Scan for the cell matching the given text and deliver its [X, Y] coordinate at center. 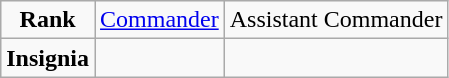
Insignia [48, 58]
Commander [160, 20]
Assistant Commander [336, 20]
Rank [48, 20]
